Find where the given text appears and provide that cell's center as [x, y] coordinate. 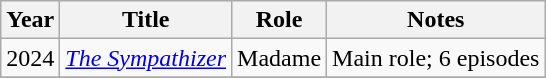
2024 [30, 58]
Madame [280, 58]
Main role; 6 episodes [436, 58]
The Sympathizer [146, 58]
Title [146, 20]
Notes [436, 20]
Year [30, 20]
Role [280, 20]
